For the text-containing cell, return its midpoint in [X, Y] coordinate format. 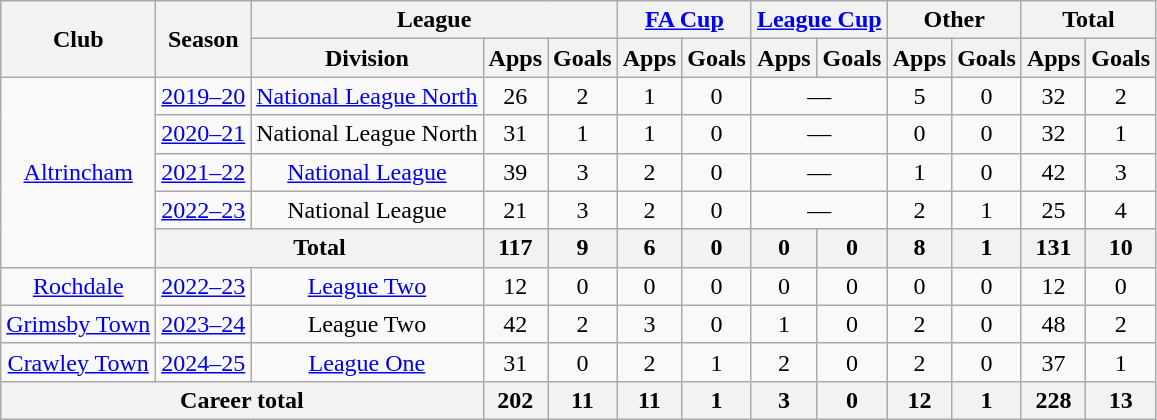
2024–25 [204, 362]
8 [919, 248]
Other [954, 20]
Grimsby Town [78, 324]
2023–24 [204, 324]
League [434, 20]
9 [583, 248]
2021–22 [204, 172]
2019–20 [204, 96]
10 [1121, 248]
37 [1053, 362]
Crawley Town [78, 362]
League One [367, 362]
Altrincham [78, 172]
228 [1053, 400]
25 [1053, 210]
FA Cup [684, 20]
202 [515, 400]
Career total [242, 400]
Club [78, 39]
6 [649, 248]
League Cup [819, 20]
39 [515, 172]
131 [1053, 248]
Season [204, 39]
Division [367, 58]
2020–21 [204, 134]
5 [919, 96]
117 [515, 248]
48 [1053, 324]
4 [1121, 210]
13 [1121, 400]
26 [515, 96]
21 [515, 210]
Rochdale [78, 286]
